Determine the (X, Y) coordinate at the center of the cell enclosing the given text.  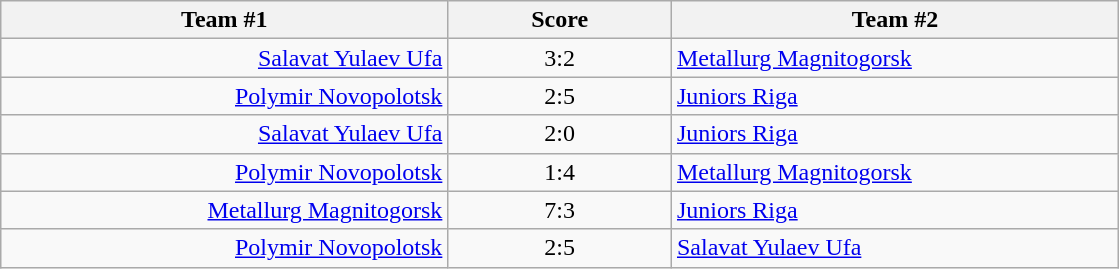
7:3 (560, 210)
1:4 (560, 172)
2:0 (560, 134)
Score (560, 20)
Team #2 (894, 20)
Team #1 (224, 20)
3:2 (560, 58)
